Return the (x, y) coordinate for the center point of the cell that contains the specified text.  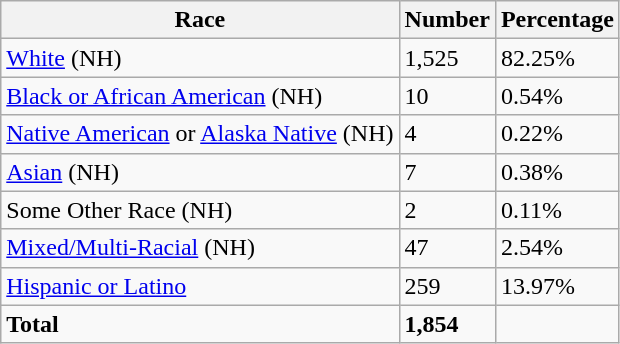
Some Other Race (NH) (200, 210)
Native American or Alaska Native (NH) (200, 134)
47 (447, 248)
259 (447, 286)
Black or African American (NH) (200, 96)
Number (447, 20)
Hispanic or Latino (200, 286)
13.97% (557, 286)
2 (447, 210)
Asian (NH) (200, 172)
0.54% (557, 96)
Race (200, 20)
10 (447, 96)
82.25% (557, 58)
Mixed/Multi-Racial (NH) (200, 248)
0.38% (557, 172)
Percentage (557, 20)
0.22% (557, 134)
1,854 (447, 324)
7 (447, 172)
White (NH) (200, 58)
4 (447, 134)
2.54% (557, 248)
1,525 (447, 58)
Total (200, 324)
0.11% (557, 210)
